Return [x, y] of the center of cell containing provided text 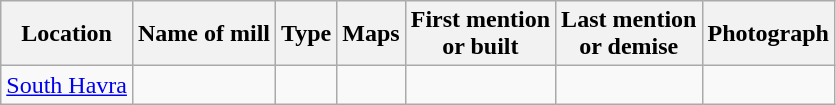
Type [306, 34]
Name of mill [204, 34]
Location [67, 34]
Maps [371, 34]
First mentionor built [480, 34]
South Havra [67, 85]
Photograph [768, 34]
Last mention or demise [629, 34]
